Return [X, Y] of the center of cell containing provided text 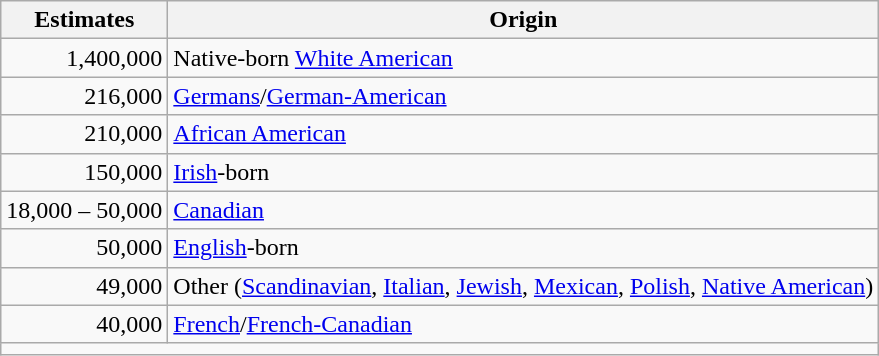
English-born [524, 248]
50,000 [84, 248]
18,000 – 50,000 [84, 210]
Native-born White American [524, 58]
French/French-Canadian [524, 324]
49,000 [84, 286]
Germans/German-American [524, 96]
Origin [524, 20]
40,000 [84, 324]
Canadian [524, 210]
210,000 [84, 134]
150,000 [84, 172]
Estimates [84, 20]
African American [524, 134]
Irish-born [524, 172]
216,000 [84, 96]
Other (Scandinavian, Italian, Jewish, Mexican, Polish, Native American) [524, 286]
1,400,000 [84, 58]
